Locate the cell with the specified text and output its [x, y] center coordinate. 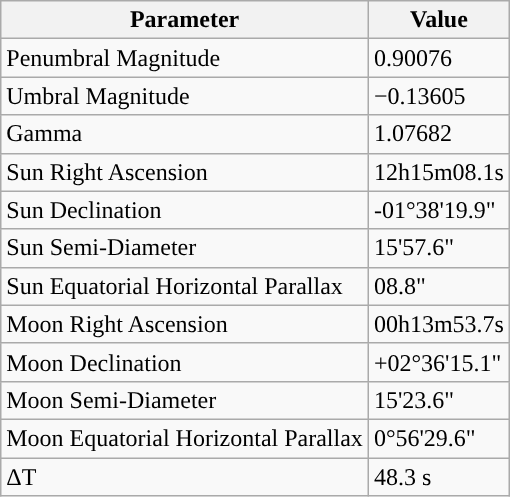
Moon Equatorial Horizontal Parallax [185, 438]
-01°38'19.9" [438, 210]
Sun Declination [185, 210]
ΔT [185, 477]
48.3 s [438, 477]
+02°36'15.1" [438, 362]
Moon Declination [185, 362]
Sun Semi-Diameter [185, 248]
00h13m53.7s [438, 324]
15'57.6" [438, 248]
0°56'29.6" [438, 438]
Gamma [185, 134]
Moon Right Ascension [185, 324]
08.8" [438, 286]
0.90076 [438, 58]
Value [438, 20]
Sun Equatorial Horizontal Parallax [185, 286]
Moon Semi-Diameter [185, 400]
1.07682 [438, 134]
15'23.6" [438, 400]
Parameter [185, 20]
Sun Right Ascension [185, 172]
−0.13605 [438, 96]
Umbral Magnitude [185, 96]
Penumbral Magnitude [185, 58]
12h15m08.1s [438, 172]
